Pinpoint the cell where the given text exists, returning its [x, y] midpoint coordinate. 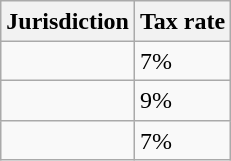
Jurisdiction [68, 21]
Tax rate [183, 21]
9% [183, 100]
